Return (x, y) of the center of cell containing provided text 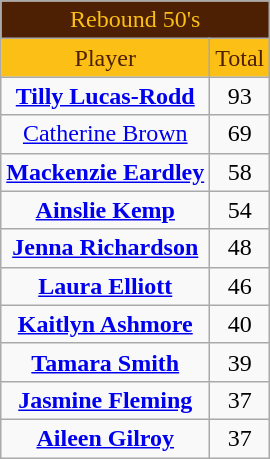
Total (240, 58)
Jenna Richardson (106, 248)
Ainslie Kemp (106, 210)
69 (240, 134)
Mackenzie Eardley (106, 172)
Tamara Smith (106, 362)
58 (240, 172)
54 (240, 210)
48 (240, 248)
Catherine Brown (106, 134)
39 (240, 362)
46 (240, 286)
40 (240, 324)
Kaitlyn Ashmore (106, 324)
Rebound 50's (136, 20)
Tilly Lucas-Rodd (106, 96)
93 (240, 96)
Jasmine Fleming (106, 400)
Aileen Gilroy (106, 438)
Player (106, 58)
Laura Elliott (106, 286)
